For the text-containing cell, return its midpoint in (X, Y) coordinate format. 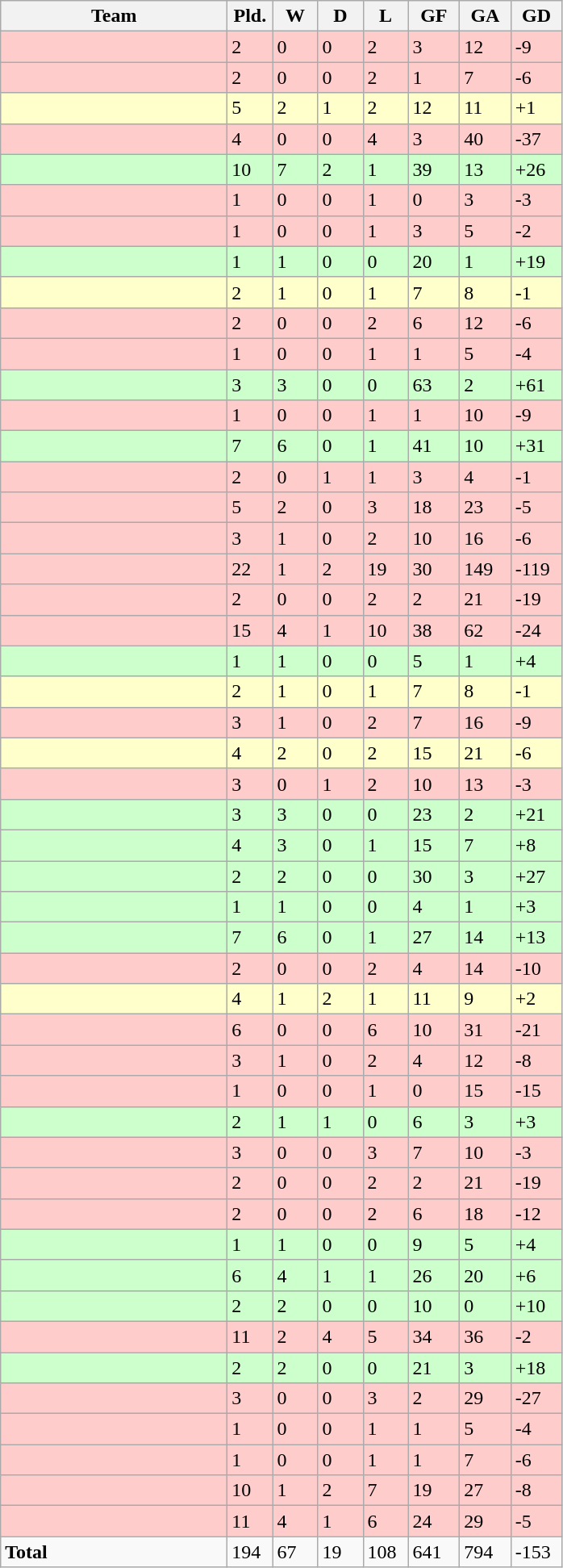
+8 (536, 845)
+61 (536, 385)
31 (486, 1030)
+1 (536, 108)
63 (434, 385)
67 (295, 1552)
194 (250, 1552)
+18 (536, 1368)
641 (434, 1552)
-10 (536, 968)
22 (250, 569)
-37 (536, 139)
Total (115, 1552)
26 (434, 1275)
+31 (536, 446)
+10 (536, 1306)
-21 (536, 1030)
-24 (536, 630)
-27 (536, 1399)
-153 (536, 1552)
Team (115, 16)
+19 (536, 261)
L (386, 16)
+13 (536, 938)
41 (434, 446)
24 (434, 1521)
W (295, 16)
+21 (536, 814)
+27 (536, 876)
+6 (536, 1275)
39 (434, 169)
-12 (536, 1214)
Pld. (250, 16)
GD (536, 16)
-119 (536, 569)
149 (486, 569)
62 (486, 630)
-15 (536, 1091)
38 (434, 630)
GF (434, 16)
GA (486, 16)
D (340, 16)
+26 (536, 169)
40 (486, 139)
34 (434, 1336)
794 (486, 1552)
36 (486, 1336)
108 (386, 1552)
+2 (536, 999)
